Search for the cell housing the specified text and yield its [x, y] center coordinate. 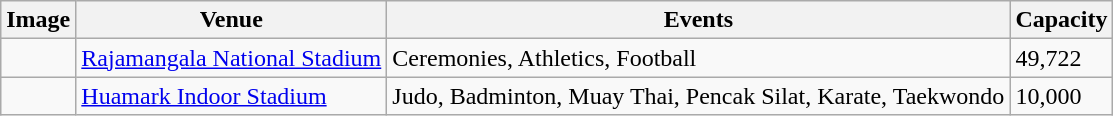
49,722 [1062, 58]
Rajamangala National Stadium [232, 58]
Judo, Badminton, Muay Thai, Pencak Silat, Karate, Taekwondo [698, 96]
Ceremonies, Athletics, Football [698, 58]
Image [38, 20]
Events [698, 20]
Huamark Indoor Stadium [232, 96]
10,000 [1062, 96]
Capacity [1062, 20]
Venue [232, 20]
